Pinpoint the cell where the given text exists, returning its (X, Y) midpoint coordinate. 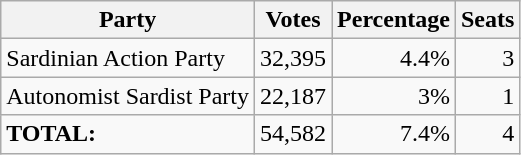
7.4% (394, 134)
Autonomist Sardist Party (128, 96)
3% (394, 96)
54,582 (292, 134)
Percentage (394, 20)
4 (487, 134)
1 (487, 96)
Sardinian Action Party (128, 58)
32,395 (292, 58)
Votes (292, 20)
4.4% (394, 58)
3 (487, 58)
22,187 (292, 96)
Seats (487, 20)
TOTAL: (128, 134)
Party (128, 20)
